Find where the given text appears and provide that cell's center as [x, y] coordinate. 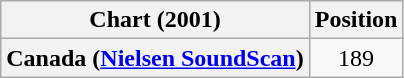
189 [356, 58]
Position [356, 20]
Chart (2001) [155, 20]
Canada (Nielsen SoundScan) [155, 58]
